For the text-containing cell, return its midpoint in (X, Y) coordinate format. 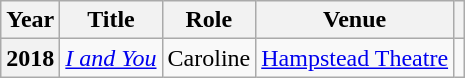
Venue (355, 20)
I and You (111, 58)
Hampstead Theatre (355, 58)
2018 (30, 58)
Title (111, 20)
Role (209, 20)
Caroline (209, 58)
Year (30, 20)
